Locate the cell with the specified text and output its (x, y) center coordinate. 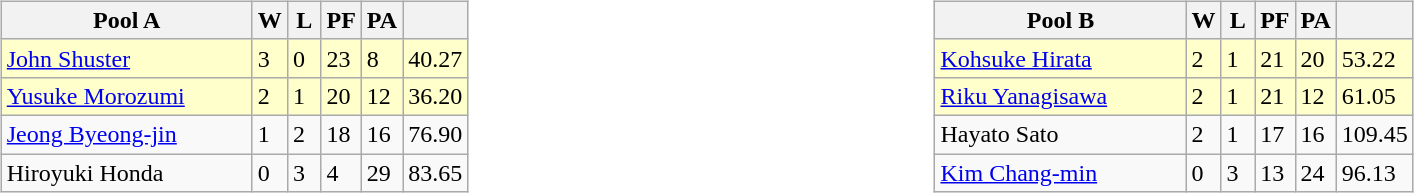
76.90 (436, 134)
53.22 (1374, 58)
8 (382, 58)
109.45 (1374, 134)
40.27 (436, 58)
Pool A (126, 20)
Kim Chang-min (1060, 173)
Pool B (1060, 20)
96.13 (1374, 173)
61.05 (1374, 96)
18 (341, 134)
13 (1275, 173)
Hayato Sato (1060, 134)
36.20 (436, 96)
Jeong Byeong-jin (126, 134)
4 (341, 173)
83.65 (436, 173)
Riku Yanagisawa (1060, 96)
Yusuke Morozumi (126, 96)
24 (1316, 173)
Kohsuke Hirata (1060, 58)
29 (382, 173)
Hiroyuki Honda (126, 173)
23 (341, 58)
17 (1275, 134)
John Shuster (126, 58)
